Extract the [x, y] coordinate from the center of the cell holding the provided text.  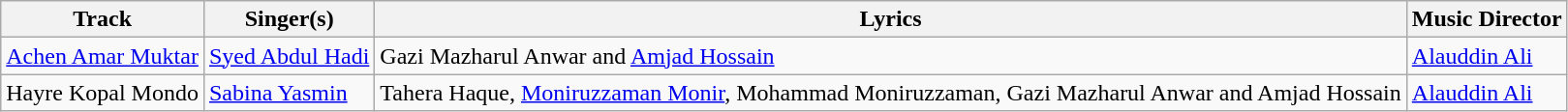
Sabina Yasmin [289, 93]
Syed Abdul Hadi [289, 56]
Tahera Haque, Moniruzzaman Monir, Mohammad Moniruzzaman, Gazi Mazharul Anwar and Amjad Hossain [891, 93]
Gazi Mazharul Anwar and Amjad Hossain [891, 56]
Lyrics [891, 19]
Music Director [1487, 19]
Hayre Kopal Mondo [103, 93]
Track [103, 19]
Singer(s) [289, 19]
Achen Amar Muktar [103, 56]
